Identify which cell holds the provided text, then report its [x, y] central coordinate. 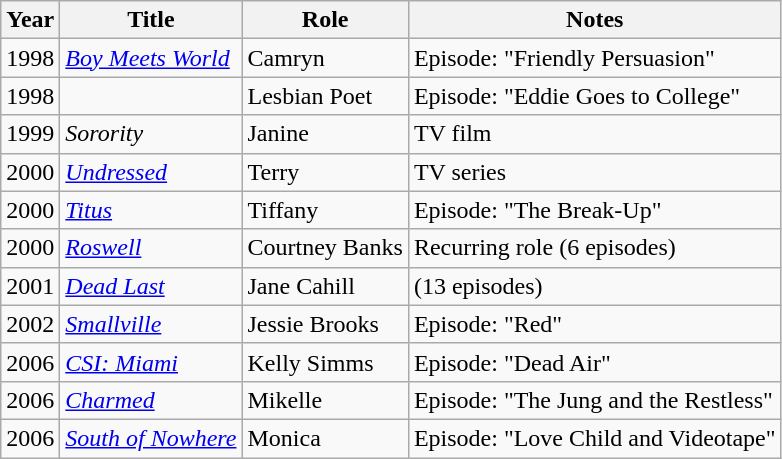
1999 [30, 134]
Year [30, 20]
Episode: "The Jung and the Restless" [594, 400]
Title [151, 20]
Janine [325, 134]
2001 [30, 286]
Kelly Simms [325, 362]
TV series [594, 172]
Dead Last [151, 286]
Episode: "The Break-Up" [594, 210]
Undressed [151, 172]
Tiffany [325, 210]
Notes [594, 20]
Terry [325, 172]
Camryn [325, 58]
Role [325, 20]
Mikelle [325, 400]
Titus [151, 210]
2002 [30, 324]
Episode: "Eddie Goes to College" [594, 96]
Roswell [151, 248]
Smallville [151, 324]
Episode: "Love Child and Videotape" [594, 438]
Boy Meets World [151, 58]
Recurring role (6 episodes) [594, 248]
Episode: "Dead Air" [594, 362]
Courtney Banks [325, 248]
CSI: Miami [151, 362]
Episode: "Friendly Persuasion" [594, 58]
Charmed [151, 400]
Jane Cahill [325, 286]
South of Nowhere [151, 438]
TV film [594, 134]
(13 episodes) [594, 286]
Monica [325, 438]
Lesbian Poet [325, 96]
Episode: "Red" [594, 324]
Sorority [151, 134]
Jessie Brooks [325, 324]
